Find where the given text appears and provide that cell's center as [X, Y] coordinate. 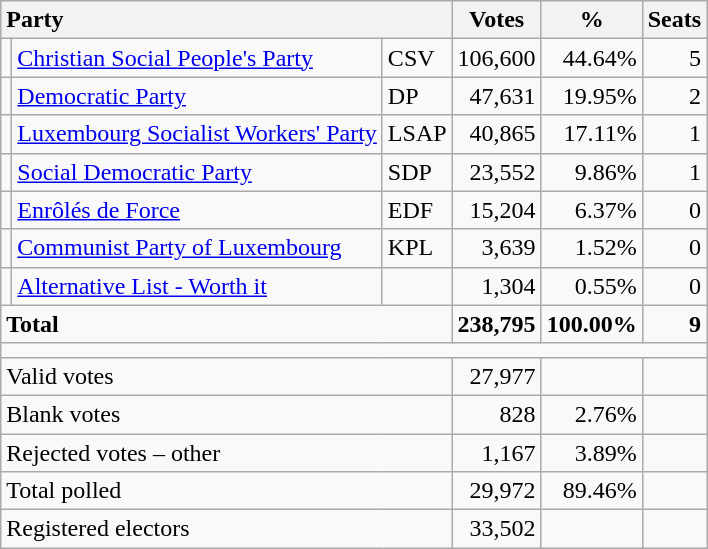
Christian Social People's Party [198, 58]
% [592, 20]
DP [417, 96]
Communist Party of Luxembourg [198, 248]
Valid votes [226, 376]
1,304 [496, 286]
3,639 [496, 248]
15,204 [496, 210]
40,865 [496, 134]
Total polled [226, 491]
29,972 [496, 491]
828 [496, 414]
5 [674, 58]
KPL [417, 248]
1,167 [496, 453]
238,795 [496, 324]
Registered electors [226, 529]
1.52% [592, 248]
Blank votes [226, 414]
Party [226, 20]
Democratic Party [198, 96]
Social Democratic Party [198, 172]
3.89% [592, 453]
Rejected votes – other [226, 453]
19.95% [592, 96]
Luxembourg Socialist Workers' Party [198, 134]
Total [226, 324]
17.11% [592, 134]
44.64% [592, 58]
106,600 [496, 58]
0.55% [592, 286]
CSV [417, 58]
Alternative List - Worth it [198, 286]
2 [674, 96]
89.46% [592, 491]
Votes [496, 20]
100.00% [592, 324]
27,977 [496, 376]
EDF [417, 210]
2.76% [592, 414]
9 [674, 324]
9.86% [592, 172]
SDP [417, 172]
47,631 [496, 96]
LSAP [417, 134]
33,502 [496, 529]
6.37% [592, 210]
23,552 [496, 172]
Seats [674, 20]
Enrôlés de Force [198, 210]
